Determine the [X, Y] coordinate at the center of the cell enclosing the given text.  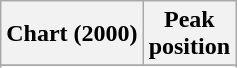
Chart (2000) [72, 34]
Peakposition [189, 34]
